For the text-containing cell, return its midpoint in [x, y] coordinate format. 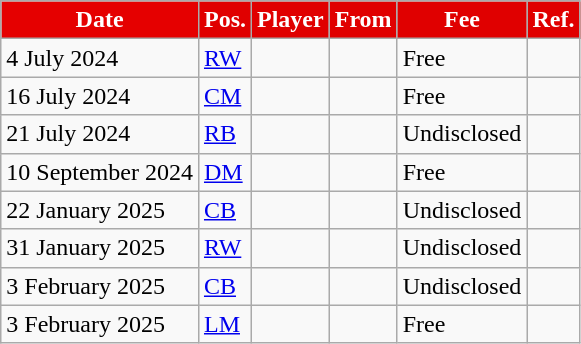
CM [224, 96]
Pos. [224, 20]
4 July 2024 [100, 58]
From [363, 20]
Date [100, 20]
10 September 2024 [100, 172]
Fee [462, 20]
21 July 2024 [100, 134]
LM [224, 324]
22 January 2025 [100, 210]
Ref. [554, 20]
31 January 2025 [100, 248]
Player [291, 20]
DM [224, 172]
RB [224, 134]
16 July 2024 [100, 96]
